Locate the cell with the specified text and output its [x, y] center coordinate. 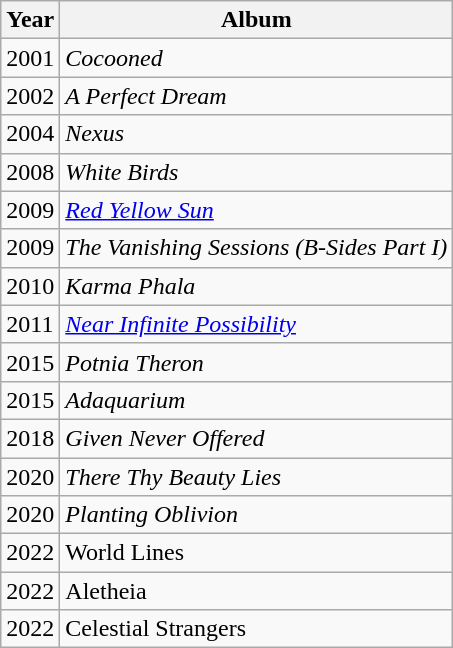
2001 [30, 58]
2008 [30, 172]
Near Infinite Possibility [256, 324]
A Perfect Dream [256, 96]
Karma Phala [256, 286]
The Vanishing Sessions (B-Sides Part I) [256, 248]
Celestial Strangers [256, 629]
Nexus [256, 134]
Cocooned [256, 58]
Planting Oblivion [256, 515]
2004 [30, 134]
Aletheia [256, 591]
World Lines [256, 553]
There Thy Beauty Lies [256, 477]
Album [256, 20]
2010 [30, 286]
Given Never Offered [256, 438]
White Birds [256, 172]
Red Yellow Sun [256, 210]
Adaquarium [256, 400]
2002 [30, 96]
2011 [30, 324]
Potnia Theron [256, 362]
2018 [30, 438]
Year [30, 20]
